From the cell containing the given text, extract its center point as (x, y) coordinate. 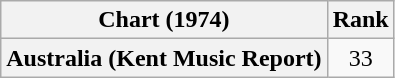
Chart (1974) (164, 20)
Rank (360, 20)
Australia (Kent Music Report) (164, 58)
33 (360, 58)
